Provide the [x, y] coordinate of the cell's center where the given text is located.  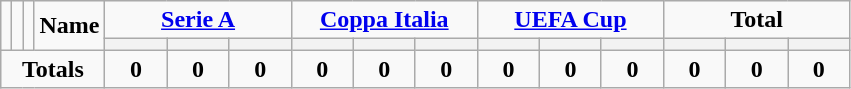
Totals [53, 69]
Total [757, 20]
Name [70, 26]
Serie A [198, 20]
UEFA Cup [570, 20]
Coppa Italia [384, 20]
